Detect which cell encompasses the target text, then output its (X, Y) center coordinate. 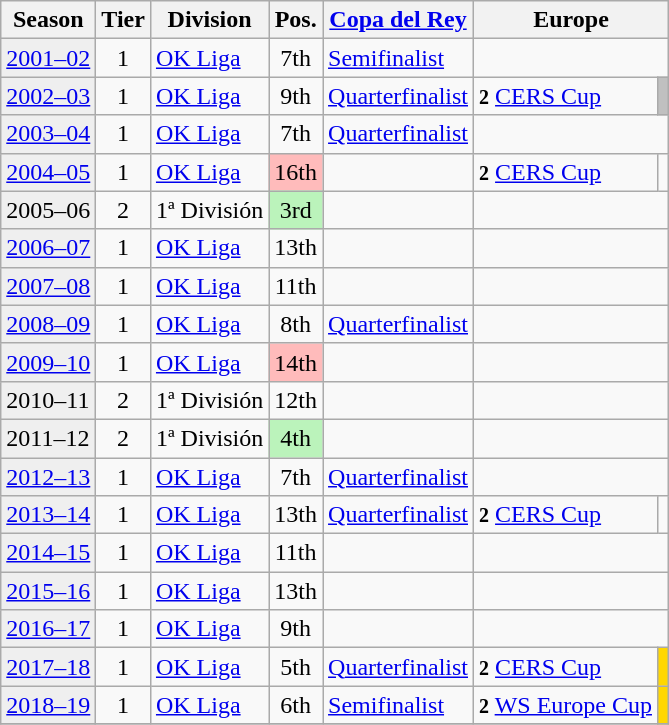
12th (296, 400)
Pos. (296, 20)
5th (296, 667)
2008–09 (48, 324)
4th (296, 438)
Europe (572, 20)
2016–17 (48, 629)
6th (296, 705)
2006–07 (48, 248)
Copa del Rey (398, 20)
14th (296, 362)
2001–02 (48, 58)
2004–05 (48, 172)
2003–04 (48, 134)
2 WS Europe Cup (566, 705)
2010–11 (48, 400)
2012–13 (48, 477)
Season (48, 20)
Division (209, 20)
Tier (124, 20)
2017–18 (48, 667)
8th (296, 324)
2007–08 (48, 286)
2011–12 (48, 438)
2002–03 (48, 96)
2015–16 (48, 591)
2013–14 (48, 515)
16th (296, 172)
3rd (296, 210)
2018–19 (48, 705)
2014–15 (48, 553)
2005–06 (48, 210)
2009–10 (48, 362)
